Determine the [x, y] coordinate at the center of the cell enclosing the given text.  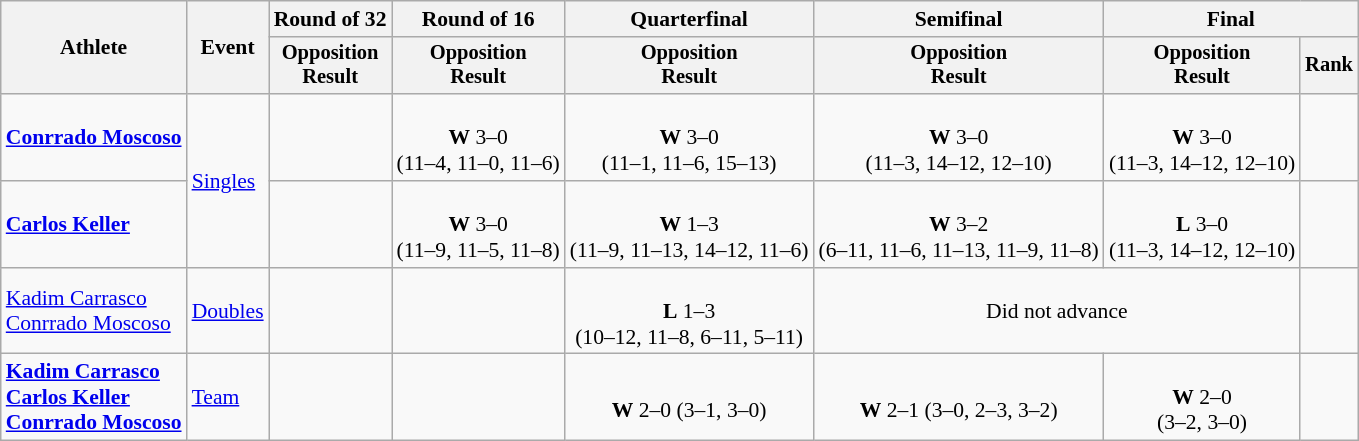
W 2–0 (3–1, 3–0) [690, 398]
Kadim CarrascoConrrado Moscoso [94, 312]
L 3–0(11–3, 14–12, 12–10) [1202, 224]
Singles [228, 180]
Kadim CarrascoCarlos KellerConrrado Moscoso [94, 398]
W 2–1 (3–0, 2–3, 3–2) [958, 398]
Event [228, 48]
W 1–3(11–9, 11–13, 14–12, 11–6) [690, 224]
Athlete [94, 48]
W 3–0(11–1, 11–6, 15–13) [690, 138]
Semifinal [958, 19]
Round of 32 [330, 19]
W 3–2(6–11, 11–6, 11–13, 11–9, 11–8) [958, 224]
W 3–0(11–4, 11–0, 11–6) [478, 138]
Quarterfinal [690, 19]
L 1–3(10–12, 11–8, 6–11, 5–11) [690, 312]
Did not advance [1056, 312]
Final [1231, 19]
W 3–0(11–9, 11–5, 11–8) [478, 224]
Conrrado Moscoso [94, 138]
W 2–0(3–2, 3–0) [1202, 398]
Doubles [228, 312]
Carlos Keller [94, 224]
Rank [1329, 66]
Team [228, 398]
Round of 16 [478, 19]
